Determine the [x, y] coordinate at the center of the cell enclosing the given text.  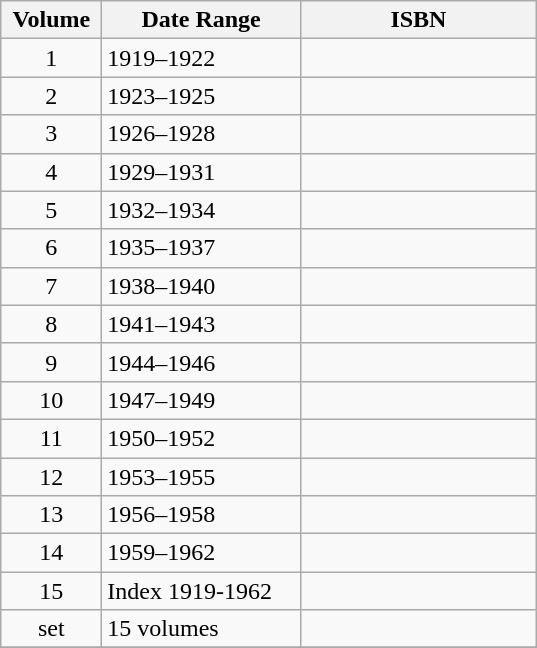
15 volumes [202, 629]
8 [52, 324]
1929–1931 [202, 172]
1926–1928 [202, 134]
1919–1922 [202, 58]
Date Range [202, 20]
set [52, 629]
1941–1943 [202, 324]
1950–1952 [202, 438]
3 [52, 134]
6 [52, 248]
9 [52, 362]
15 [52, 591]
13 [52, 515]
1956–1958 [202, 515]
ISBN [418, 20]
1938–1940 [202, 286]
1944–1946 [202, 362]
Index 1919-1962 [202, 591]
1935–1937 [202, 248]
11 [52, 438]
Volume [52, 20]
7 [52, 286]
2 [52, 96]
1932–1934 [202, 210]
1923–1925 [202, 96]
1 [52, 58]
4 [52, 172]
14 [52, 553]
10 [52, 400]
1947–1949 [202, 400]
5 [52, 210]
1953–1955 [202, 477]
1959–1962 [202, 553]
12 [52, 477]
